Return [X, Y] of the center of cell containing provided text 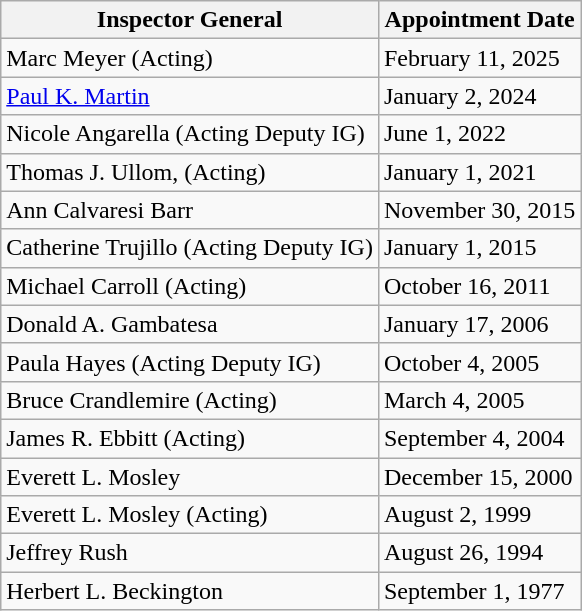
January 1, 2021 [479, 172]
March 4, 2005 [479, 400]
Paul K. Martin [190, 96]
Ann Calvaresi Barr [190, 210]
January 17, 2006 [479, 324]
Paula Hayes (Acting Deputy IG) [190, 362]
Michael Carroll (Acting) [190, 286]
Appointment Date [479, 20]
August 2, 1999 [479, 515]
January 1, 2015 [479, 248]
January 2, 2024 [479, 96]
December 15, 2000 [479, 477]
October 16, 2011 [479, 286]
Herbert L. Beckington [190, 591]
Catherine Trujillo (Acting Deputy IG) [190, 248]
Nicole Angarella (Acting Deputy IG) [190, 134]
November 30, 2015 [479, 210]
September 4, 2004 [479, 438]
August 26, 1994 [479, 553]
Donald A. Gambatesa [190, 324]
Inspector General [190, 20]
February 11, 2025 [479, 58]
Thomas J. Ullom, (Acting) [190, 172]
September 1, 1977 [479, 591]
Everett L. Mosley (Acting) [190, 515]
Jeffrey Rush [190, 553]
Everett L. Mosley [190, 477]
June 1, 2022 [479, 134]
James R. Ebbitt (Acting) [190, 438]
Bruce Crandlemire (Acting) [190, 400]
Marc Meyer (Acting) [190, 58]
October 4, 2005 [479, 362]
